From the cell containing the given text, extract its center point as [X, Y] coordinate. 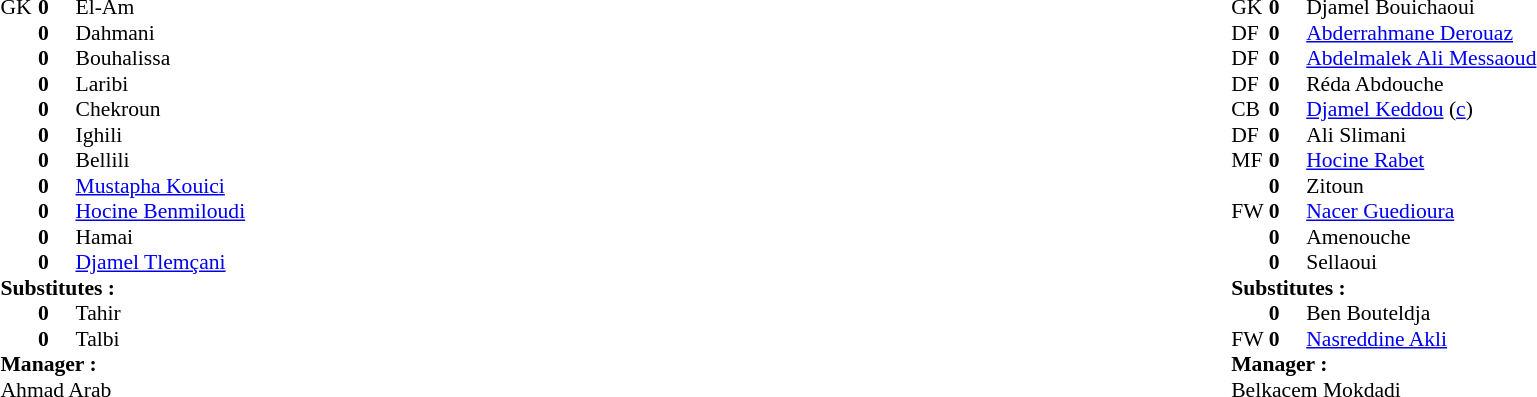
Chekroun [226, 109]
Ighili [226, 135]
Tahir [226, 313]
Bouhalissa [226, 59]
Mustapha Kouici [226, 186]
Manager : [188, 365]
CB [1250, 109]
Dahmani [226, 33]
Talbi [226, 339]
Bellili [226, 161]
Hamai [226, 237]
MF [1250, 161]
Hocine Benmiloudi [226, 211]
Substitutes : [188, 288]
Djamel Tlemçani [226, 263]
Laribi [226, 84]
